Capture the cell that displays the provided text and extract its (x, y) central coordinate. 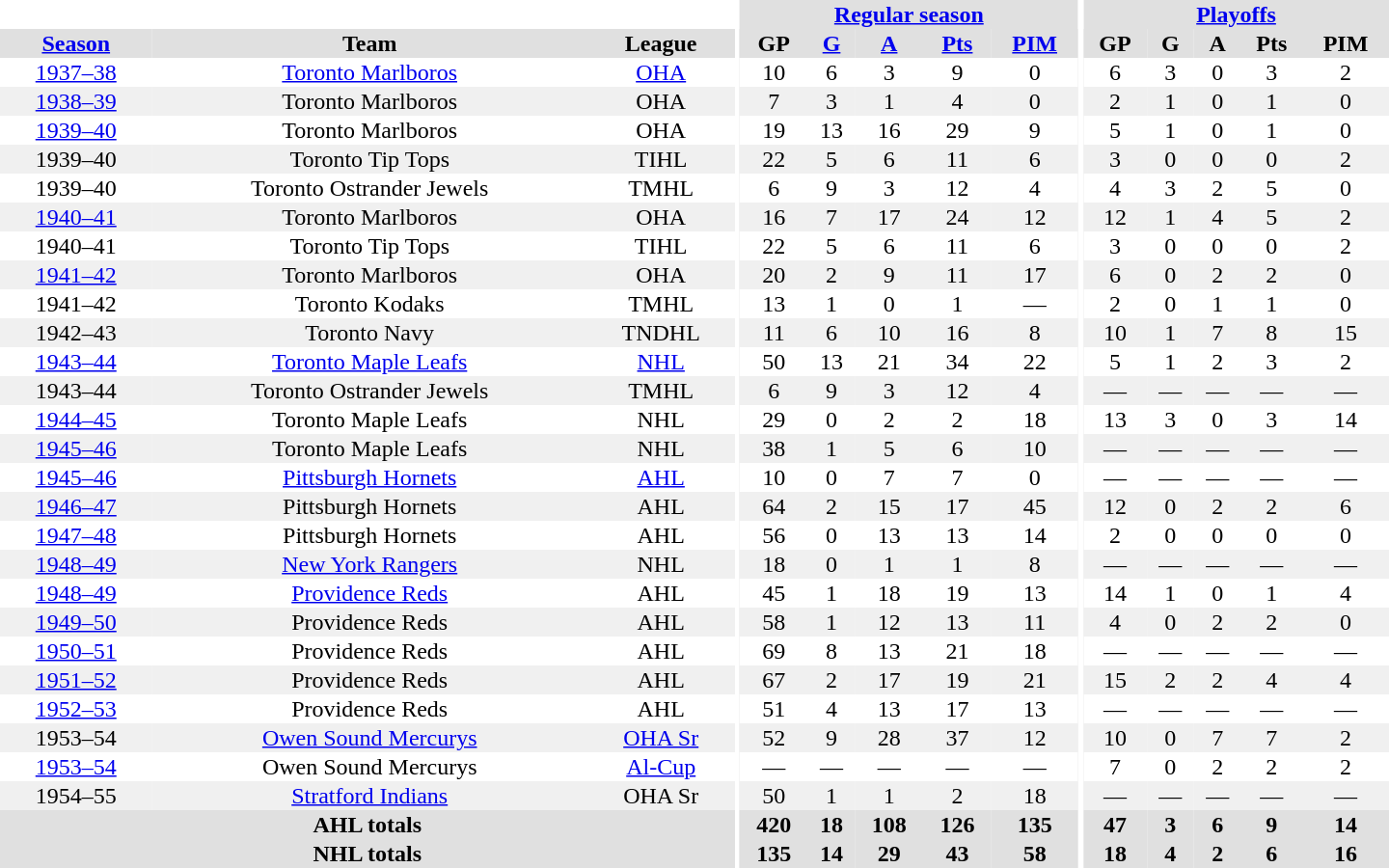
Team (370, 43)
126 (957, 825)
1946–47 (76, 506)
47 (1115, 825)
Stratford Indians (370, 796)
1950–51 (76, 651)
51 (774, 709)
NHL totals (368, 854)
69 (774, 651)
1937–38 (76, 72)
1947–48 (76, 535)
1944–45 (76, 420)
Playoffs (1237, 14)
1952–53 (76, 709)
43 (957, 854)
Al-Cup (662, 767)
108 (889, 825)
Toronto Kodaks (370, 304)
37 (957, 738)
New York Rangers (370, 564)
64 (774, 506)
League (662, 43)
1954–55 (76, 796)
1949–50 (76, 622)
34 (957, 362)
Regular season (909, 14)
67 (774, 680)
1938–39 (76, 101)
AHL totals (368, 825)
28 (889, 738)
TNDHL (662, 333)
420 (774, 825)
52 (774, 738)
Toronto Navy (370, 333)
56 (774, 535)
20 (774, 275)
38 (774, 448)
1951–52 (76, 680)
24 (957, 217)
1942–43 (76, 333)
Season (76, 43)
